Search for the cell housing the specified text and yield its (x, y) center coordinate. 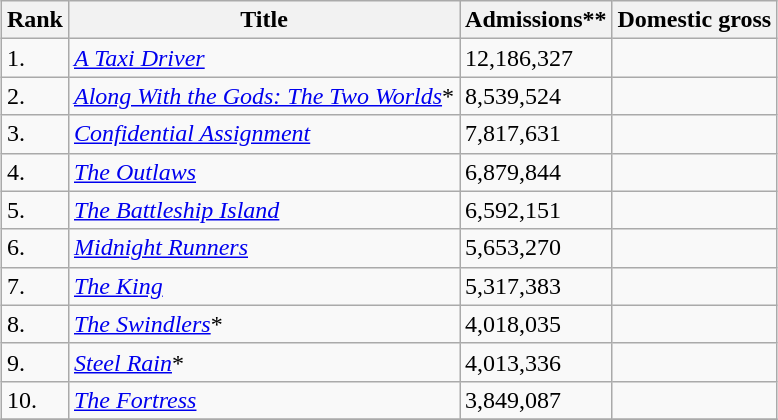
8. (34, 324)
Steel Rain* (264, 362)
2. (34, 96)
4. (34, 172)
1. (34, 58)
4,013,336 (536, 362)
Admissions** (536, 20)
7. (34, 286)
Title (264, 20)
The Battleship Island (264, 210)
6,879,844 (536, 172)
9. (34, 362)
Along With the Gods: The Two Worlds* (264, 96)
Confidential Assignment (264, 134)
10. (34, 400)
A Taxi Driver (264, 58)
The King (264, 286)
8,539,524 (536, 96)
The Outlaws (264, 172)
Rank (34, 20)
5. (34, 210)
The Swindlers* (264, 324)
12,186,327 (536, 58)
5,653,270 (536, 248)
6,592,151 (536, 210)
The Fortress (264, 400)
Domestic gross (694, 20)
5,317,383 (536, 286)
3,849,087 (536, 400)
6. (34, 248)
3. (34, 134)
Midnight Runners (264, 248)
4,018,035 (536, 324)
7,817,631 (536, 134)
